From the cell containing the given text, extract its center point as [x, y] coordinate. 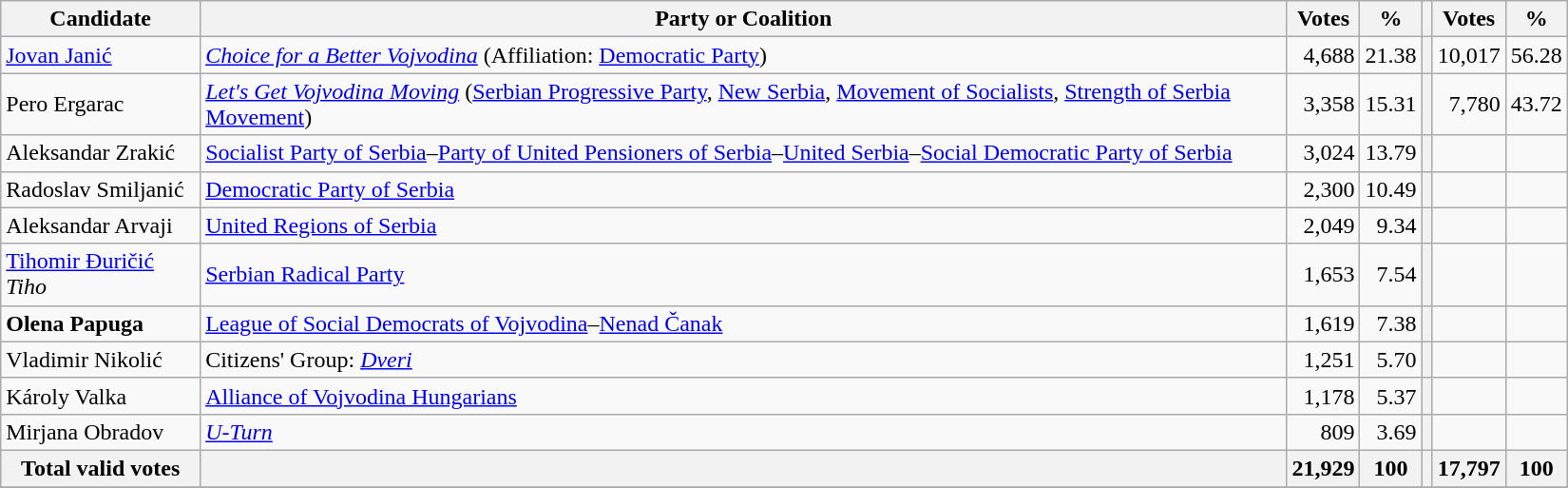
United Regions of Serbia [743, 225]
Choice for a Better Vojvodina (Affiliation: Democratic Party) [743, 55]
2,300 [1323, 189]
21.38 [1391, 55]
7.38 [1391, 323]
809 [1323, 432]
Aleksandar Arvaji [101, 225]
Socialist Party of Serbia–Party of United Pensioners of Serbia–United Serbia–Social Democratic Party of Serbia [743, 153]
7,780 [1469, 105]
Alliance of Vojvodina Hungarians [743, 396]
1,178 [1323, 396]
Pero Ergarac [101, 105]
Total valid votes [101, 468]
17,797 [1469, 468]
5.37 [1391, 396]
3,358 [1323, 105]
56.28 [1536, 55]
2,049 [1323, 225]
4,688 [1323, 55]
21,929 [1323, 468]
10,017 [1469, 55]
1,653 [1323, 274]
Democratic Party of Serbia [743, 189]
Party or Coalition [743, 19]
3,024 [1323, 153]
Jovan Janić [101, 55]
Mirjana Obradov [101, 432]
13.79 [1391, 153]
Vladimir Nikolić [101, 360]
Citizens' Group: Dveri [743, 360]
7.54 [1391, 274]
Serbian Radical Party [743, 274]
3.69 [1391, 432]
Károly Valka [101, 396]
1,619 [1323, 323]
Olena Papuga [101, 323]
1,251 [1323, 360]
League of Social Democrats of Vojvodina–Nenad Čanak [743, 323]
Candidate [101, 19]
Let's Get Vojvodina Moving (Serbian Progressive Party, New Serbia, Movement of Socialists, Strength of Serbia Movement) [743, 105]
9.34 [1391, 225]
Radoslav Smiljanić [101, 189]
Aleksandar Zrakić [101, 153]
43.72 [1536, 105]
Tihomir Đuričić Tiho [101, 274]
10.49 [1391, 189]
15.31 [1391, 105]
U-Turn [743, 432]
5.70 [1391, 360]
